Determine the (X, Y) coordinate at the center of the cell enclosing the given text.  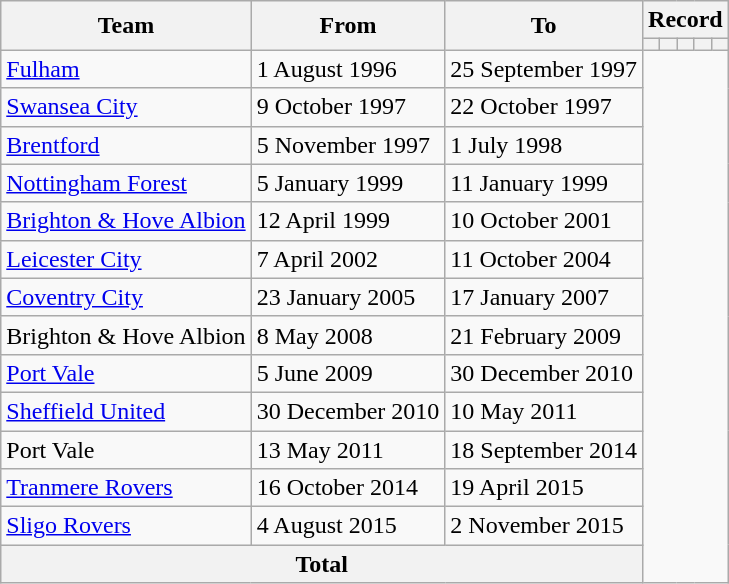
Sligo Rovers (126, 526)
9 October 1997 (348, 107)
19 April 2015 (544, 488)
Total (322, 564)
Tranmere Rovers (126, 488)
5 June 2009 (348, 373)
10 May 2011 (544, 411)
5 January 1999 (348, 183)
Sheffield United (126, 411)
Team (126, 26)
21 February 2009 (544, 335)
8 May 2008 (348, 335)
16 October 2014 (348, 488)
Record (686, 20)
13 May 2011 (348, 449)
5 November 1997 (348, 145)
1 July 1998 (544, 145)
Swansea City (126, 107)
11 January 1999 (544, 183)
Brentford (126, 145)
7 April 2002 (348, 259)
Leicester City (126, 259)
18 September 2014 (544, 449)
2 November 2015 (544, 526)
11 October 2004 (544, 259)
25 September 1997 (544, 69)
22 October 1997 (544, 107)
Fulham (126, 69)
To (544, 26)
10 October 2001 (544, 221)
1 August 1996 (348, 69)
4 August 2015 (348, 526)
Nottingham Forest (126, 183)
23 January 2005 (348, 297)
Coventry City (126, 297)
From (348, 26)
17 January 2007 (544, 297)
12 April 1999 (348, 221)
